Scan for the cell matching the given text and deliver its [x, y] coordinate at center. 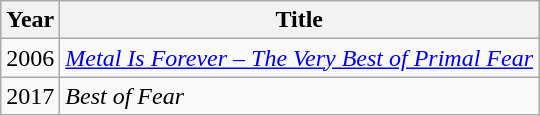
Best of Fear [300, 96]
Year [30, 20]
2006 [30, 58]
Metal Is Forever – The Very Best of Primal Fear [300, 58]
Title [300, 20]
2017 [30, 96]
